For the text-containing cell, return its midpoint in (x, y) coordinate format. 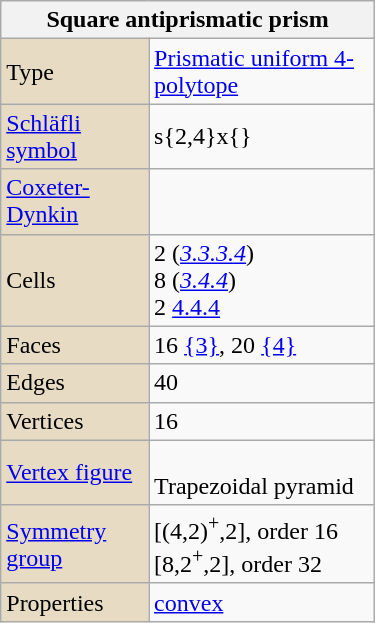
Faces (75, 345)
Cells (75, 280)
Properties (75, 602)
Edges (75, 383)
Vertices (75, 421)
16 (262, 421)
s{2,4}x{} (262, 136)
2 (3.3.3.4)8 (3.4.4)2 4.4.4 (262, 280)
Prismatic uniform 4-polytope (262, 72)
16 {3}, 20 {4} (262, 345)
Square antiprismatic prism (188, 20)
40 (262, 383)
Type (75, 72)
Schläfli symbol (75, 136)
Vertex figure (75, 472)
Trapezoidal pyramid (262, 472)
Symmetry group (75, 544)
Coxeter-Dynkin (75, 202)
[(4,2)+,2], order 16[8,2+,2], order 32 (262, 544)
convex (262, 602)
